For the text-containing cell, return its midpoint in [x, y] coordinate format. 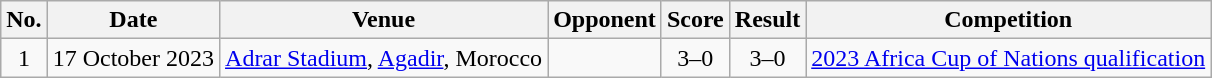
17 October 2023 [133, 58]
Date [133, 20]
Competition [1008, 20]
Result [767, 20]
Venue [384, 20]
No. [24, 20]
Score [695, 20]
Opponent [605, 20]
2023 Africa Cup of Nations qualification [1008, 58]
Adrar Stadium, Agadir, Morocco [384, 58]
1 [24, 58]
